Identify which cell holds the provided text, then report its [X, Y] central coordinate. 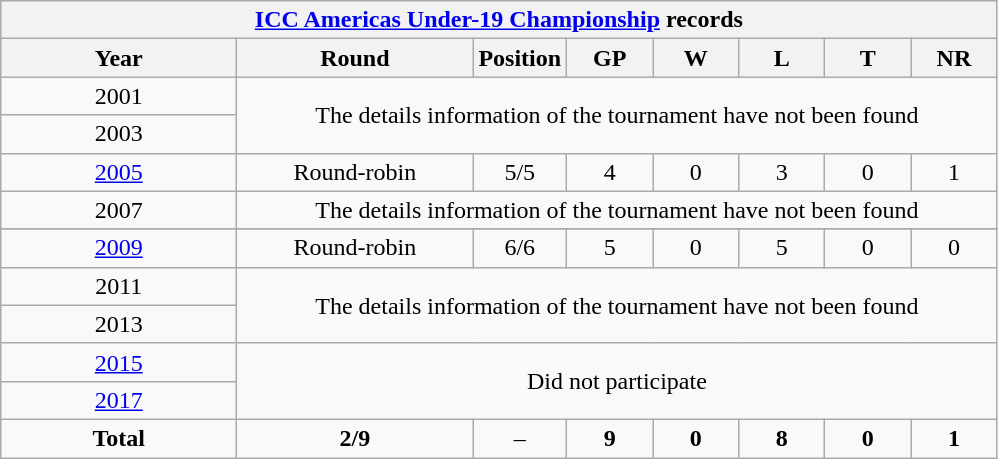
2005 [119, 172]
Round [355, 58]
Did not participate [617, 381]
2001 [119, 96]
W [696, 58]
Total [119, 438]
2013 [119, 324]
2/9 [355, 438]
T [868, 58]
2015 [119, 362]
ICC Americas Under-19 Championship records [499, 20]
2017 [119, 400]
4 [610, 172]
2003 [119, 134]
2011 [119, 286]
Position [520, 58]
NR [954, 58]
9 [610, 438]
8 [782, 438]
2007 [119, 210]
2009 [119, 248]
GP [610, 58]
L [782, 58]
– [520, 438]
5/5 [520, 172]
3 [782, 172]
6/6 [520, 248]
Year [119, 58]
